Scan for the cell matching the given text and deliver its [X, Y] coordinate at center. 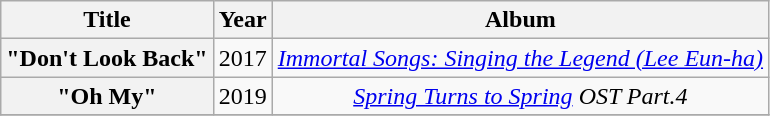
Spring Turns to Spring OST Part.4 [520, 96]
2019 [242, 96]
Year [242, 20]
"Don't Look Back" [107, 58]
Album [520, 20]
2017 [242, 58]
Title [107, 20]
"Oh My" [107, 96]
Immortal Songs: Singing the Legend (Lee Eun-ha) [520, 58]
